Provide the (X, Y) coordinate of the cell's center where the given text is located.  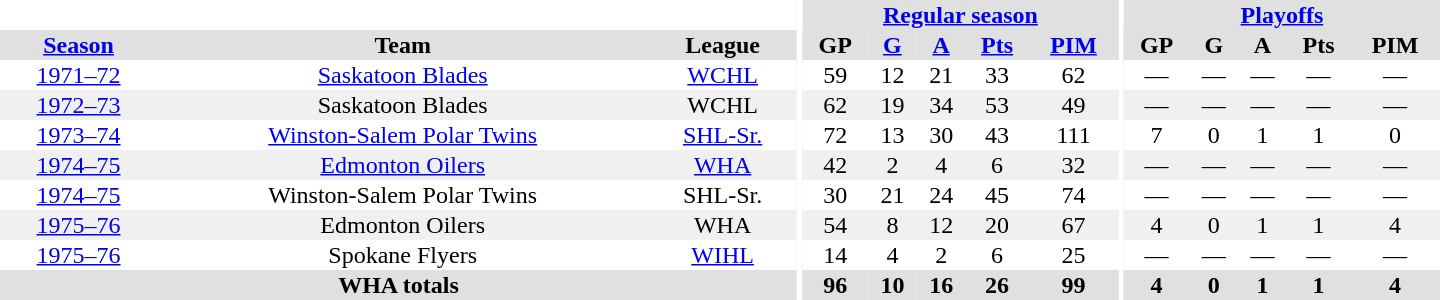
34 (942, 105)
Playoffs (1282, 15)
10 (892, 285)
49 (1074, 105)
42 (835, 165)
24 (942, 195)
45 (998, 195)
WHA totals (398, 285)
74 (1074, 195)
54 (835, 225)
1973–74 (78, 135)
33 (998, 75)
1971–72 (78, 75)
43 (998, 135)
16 (942, 285)
32 (1074, 165)
League (722, 45)
111 (1074, 135)
72 (835, 135)
99 (1074, 285)
Spokane Flyers (402, 255)
20 (998, 225)
8 (892, 225)
WIHL (722, 255)
1972–73 (78, 105)
26 (998, 285)
53 (998, 105)
25 (1074, 255)
13 (892, 135)
59 (835, 75)
67 (1074, 225)
19 (892, 105)
Team (402, 45)
96 (835, 285)
Regular season (960, 15)
7 (1157, 135)
14 (835, 255)
Season (78, 45)
